From the cell containing the given text, extract its center point as [x, y] coordinate. 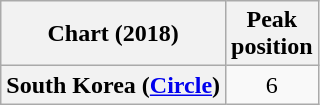
Peakposition [272, 34]
Chart (2018) [114, 34]
South Korea (Circle) [114, 85]
6 [272, 85]
